Extract the (x, y) coordinate from the center of the cell holding the provided text.  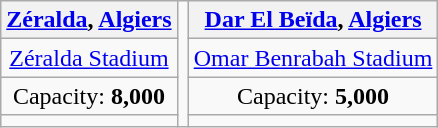
Dar El Beïda, Algiers (313, 20)
Capacity: 5,000 (313, 96)
Zéralda, Algiers (89, 20)
Capacity: 8,000 (89, 96)
Omar Benrabah Stadium (313, 58)
Zéralda Stadium (89, 58)
